Capture the cell that displays the provided text and extract its [x, y] central coordinate. 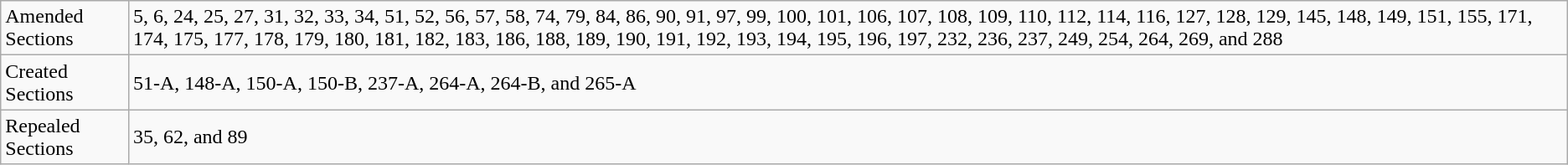
Amended Sections [65, 28]
Created Sections [65, 82]
51-A, 148-A, 150-A, 150-B, 237-A, 264-A, 264-B, and 265-A [848, 82]
35, 62, and 89 [848, 137]
Repealed Sections [65, 137]
